Identify which cell holds the provided text, then report its (X, Y) central coordinate. 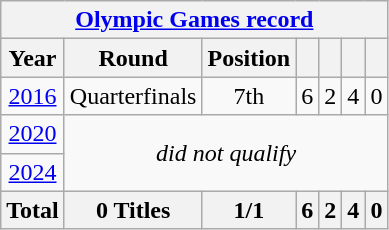
Round (133, 58)
Year (33, 58)
0 Titles (133, 210)
Total (33, 210)
Position (249, 58)
2016 (33, 96)
Quarterfinals (133, 96)
Olympic Games record (194, 20)
2024 (33, 172)
2020 (33, 134)
1/1 (249, 210)
7th (249, 96)
did not qualify (226, 153)
